Return (x, y) of the center of cell containing provided text 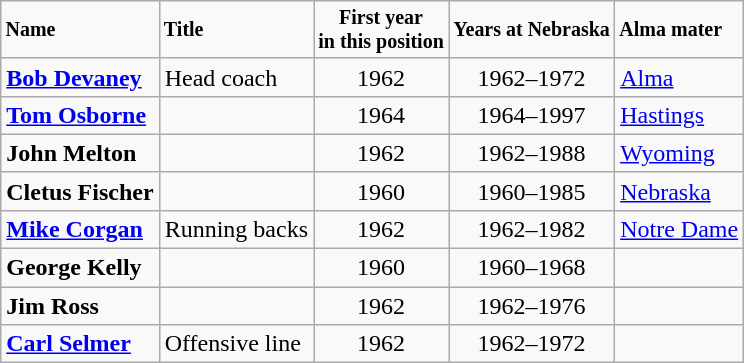
Nebraska (680, 191)
1962–1976 (532, 306)
1960–1985 (532, 191)
Carl Selmer (80, 344)
1962–1988 (532, 153)
Head coach (236, 77)
Wyoming (680, 153)
Alma mater (680, 30)
George Kelly (80, 268)
1962–1982 (532, 229)
Name (80, 30)
Notre Dame (680, 229)
Running backs (236, 229)
Offensive line (236, 344)
1964–1997 (532, 115)
First yearin this position (382, 30)
John Melton (80, 153)
Alma (680, 77)
1960–1968 (532, 268)
Hastings (680, 115)
Mike Corgan (80, 229)
Jim Ross (80, 306)
Years at Nebraska (532, 30)
1964 (382, 115)
Cletus Fischer (80, 191)
Bob Devaney (80, 77)
Tom Osborne (80, 115)
Title (236, 30)
